Extract the [X, Y] coordinate from the center of the cell holding the provided text.  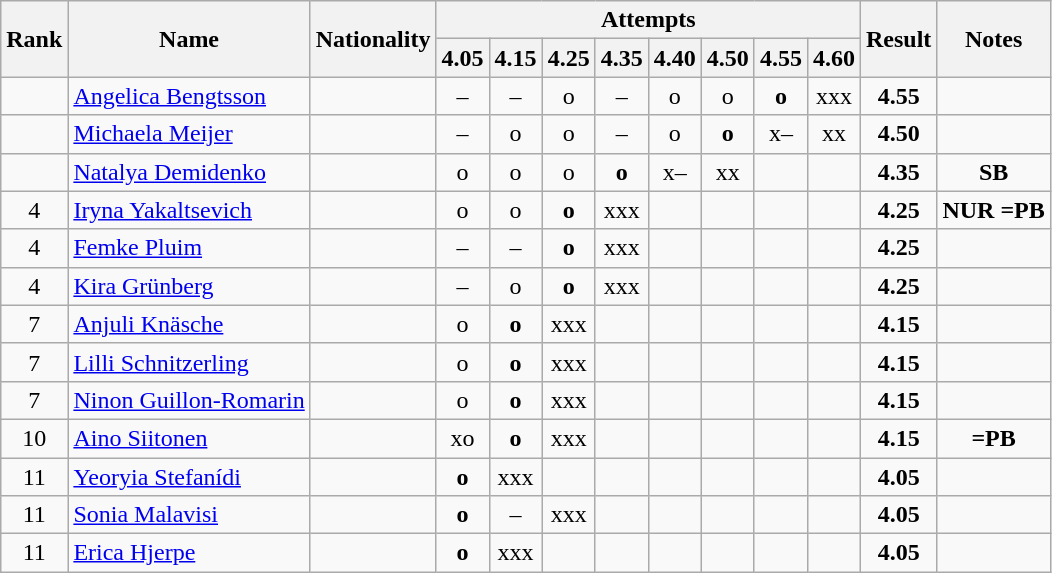
Ninon Guillon-Romarin [189, 400]
4.40 [674, 58]
4.60 [834, 58]
Kira Grünberg [189, 286]
Result [898, 39]
Erica Hjerpe [189, 553]
Sonia Malavisi [189, 515]
Yeoryia Stefanídi [189, 477]
Aino Siitonen [189, 438]
SB [994, 172]
NUR =PB [994, 210]
Lilli Schnitzerling [189, 362]
Iryna Yakaltsevich [189, 210]
Rank [34, 39]
Femke Pluim [189, 248]
Name [189, 39]
=PB [994, 438]
Michaela Meijer [189, 134]
Anjuli Knäsche [189, 324]
Angelica Bengtsson [189, 96]
Nationality [373, 39]
Notes [994, 39]
Natalya Demidenko [189, 172]
Attempts [648, 20]
xo [462, 438]
10 [34, 438]
